Pinpoint the cell where the given text exists, returning its [x, y] midpoint coordinate. 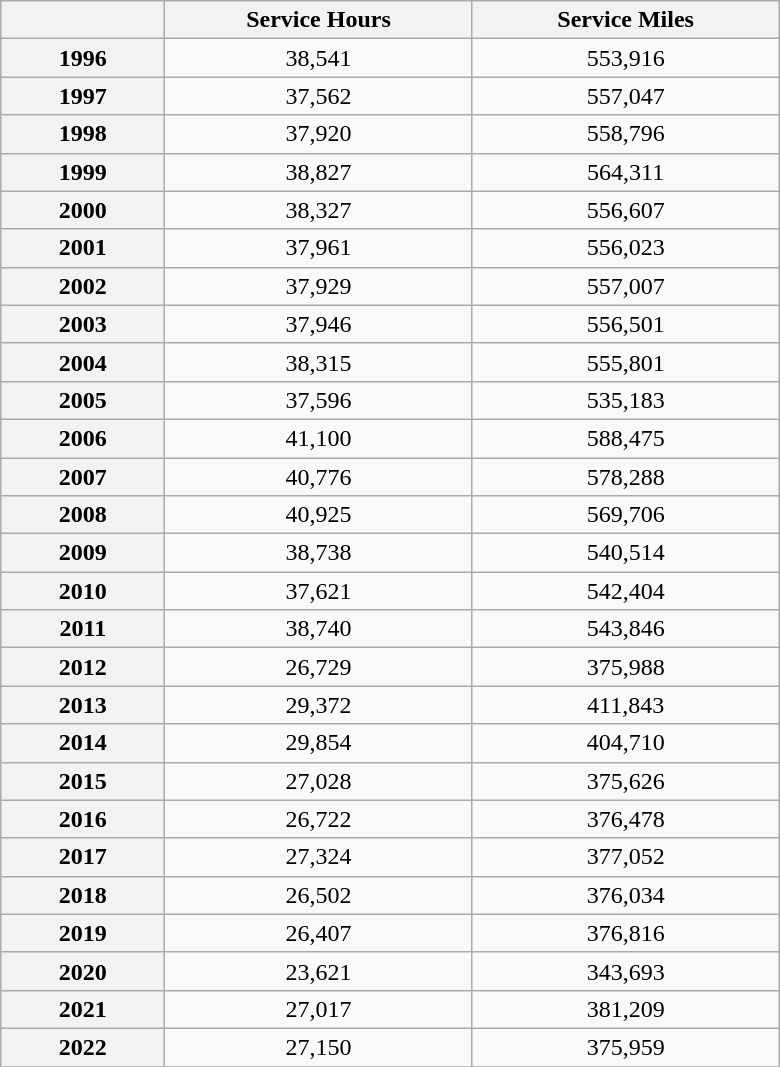
588,475 [626, 438]
2017 [83, 857]
2011 [83, 629]
377,052 [626, 857]
2005 [83, 400]
37,562 [318, 96]
27,150 [318, 1047]
555,801 [626, 362]
26,722 [318, 819]
2022 [83, 1047]
38,315 [318, 362]
2006 [83, 438]
29,854 [318, 743]
2012 [83, 667]
2019 [83, 933]
37,920 [318, 134]
29,372 [318, 705]
540,514 [626, 553]
2008 [83, 515]
2015 [83, 781]
Service Hours [318, 20]
23,621 [318, 971]
2013 [83, 705]
556,023 [626, 248]
2014 [83, 743]
375,626 [626, 781]
37,621 [318, 591]
376,478 [626, 819]
2010 [83, 591]
535,183 [626, 400]
40,776 [318, 477]
38,541 [318, 58]
26,502 [318, 895]
2000 [83, 210]
578,288 [626, 477]
557,007 [626, 286]
553,916 [626, 58]
37,961 [318, 248]
569,706 [626, 515]
558,796 [626, 134]
556,607 [626, 210]
1998 [83, 134]
556,501 [626, 324]
542,404 [626, 591]
38,327 [318, 210]
26,729 [318, 667]
411,843 [626, 705]
2003 [83, 324]
543,846 [626, 629]
37,596 [318, 400]
404,710 [626, 743]
2018 [83, 895]
2021 [83, 1009]
27,028 [318, 781]
2020 [83, 971]
1996 [83, 58]
37,929 [318, 286]
Service Miles [626, 20]
26,407 [318, 933]
343,693 [626, 971]
27,324 [318, 857]
2007 [83, 477]
2016 [83, 819]
376,816 [626, 933]
2002 [83, 286]
376,034 [626, 895]
41,100 [318, 438]
37,946 [318, 324]
1997 [83, 96]
2004 [83, 362]
557,047 [626, 96]
1999 [83, 172]
375,988 [626, 667]
40,925 [318, 515]
38,738 [318, 553]
375,959 [626, 1047]
38,740 [318, 629]
381,209 [626, 1009]
564,311 [626, 172]
2001 [83, 248]
38,827 [318, 172]
27,017 [318, 1009]
2009 [83, 553]
